Scan for the cell matching the given text and deliver its [X, Y] coordinate at center. 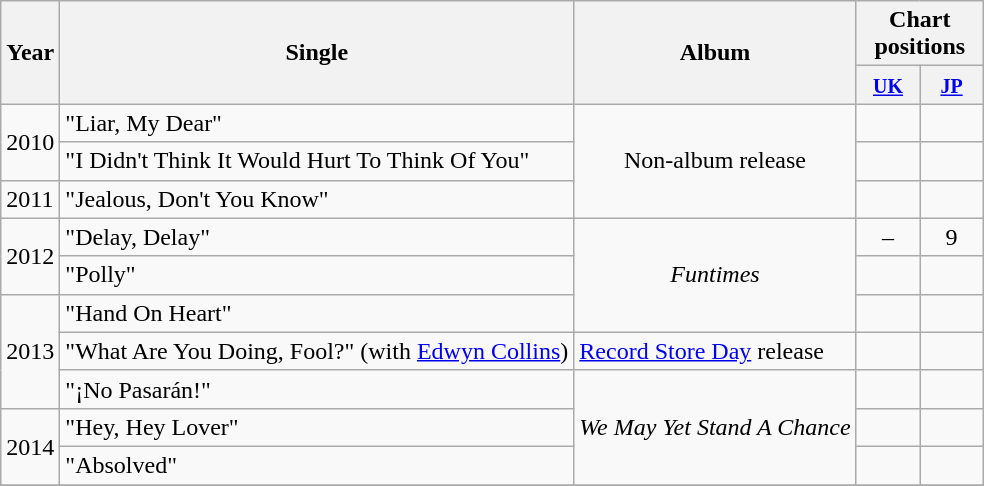
Chart positions [920, 34]
2012 [30, 256]
"Liar, My Dear" [317, 123]
UK [888, 85]
Album [715, 52]
Non-album release [715, 161]
– [888, 237]
We May Yet Stand A Chance [715, 427]
2013 [30, 351]
"I Didn't Think It Would Hurt To Think Of You" [317, 161]
"What Are You Doing, Fool?" (with Edwyn Collins) [317, 351]
Year [30, 52]
Record Store Day release [715, 351]
9 [952, 237]
"Hey, Hey Lover" [317, 427]
2011 [30, 199]
2014 [30, 446]
"Jealous, Don't You Know" [317, 199]
JP [952, 85]
"Absolved" [317, 465]
"Delay, Delay" [317, 237]
Funtimes [715, 275]
2010 [30, 142]
"¡No Pasarán!" [317, 389]
"Hand On Heart" [317, 313]
"Polly" [317, 275]
Single [317, 52]
